Scan for the cell matching the given text and deliver its [x, y] coordinate at center. 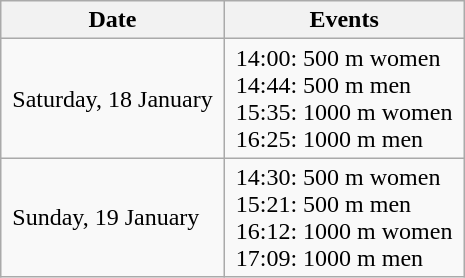
Sunday, 19 January [112, 218]
Events [344, 20]
Date [112, 20]
14:00: 500 m women 14:44: 500 m men 15:35: 1000 m women 16:25: 1000 m men [344, 98]
14:30: 500 m women 15:21: 500 m men 16:12: 1000 m women 17:09: 1000 m men [344, 218]
Saturday, 18 January [112, 98]
